Pinpoint the cell where the given text exists, returning its (X, Y) midpoint coordinate. 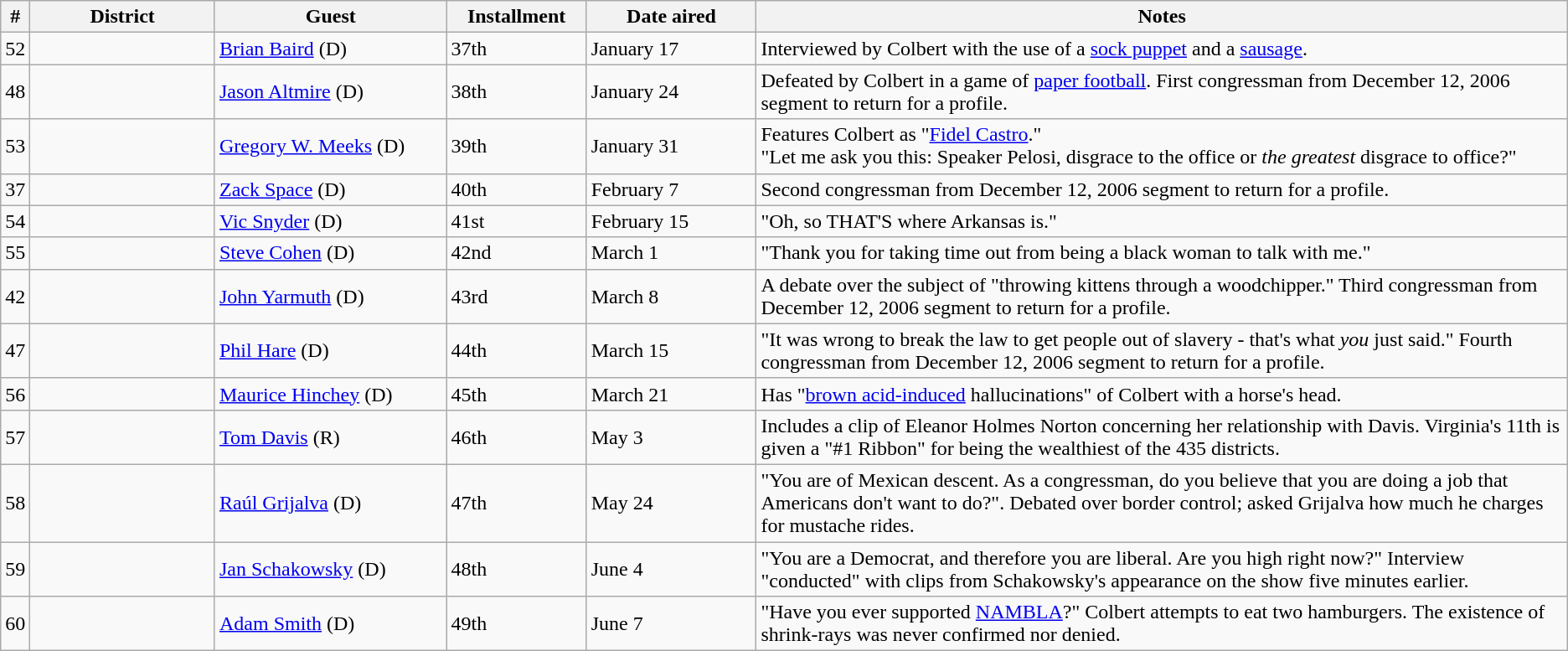
45th (516, 394)
Tom Davis (R) (330, 437)
57 (15, 437)
Installment (516, 17)
"Have you ever supported NAMBLA?" Colbert attempts to eat two hamburgers. The existence of shrink-rays was never confirmed nor denied. (1162, 623)
January 24 (672, 92)
February 7 (672, 189)
Date aired (672, 17)
54 (15, 221)
Defeated by Colbert in a game of paper football. First congressman from December 12, 2006 segment to return for a profile. (1162, 92)
Phil Hare (D) (330, 350)
June 7 (672, 623)
March 1 (672, 253)
43rd (516, 297)
February 15 (672, 221)
Interviewed by Colbert with the use of a sock puppet and a sausage. (1162, 49)
44th (516, 350)
37 (15, 189)
56 (15, 394)
41st (516, 221)
June 4 (672, 568)
52 (15, 49)
59 (15, 568)
42nd (516, 253)
Raúl Grijalva (D) (330, 503)
January 17 (672, 49)
40th (516, 189)
Adam Smith (D) (330, 623)
Steve Cohen (D) (330, 253)
Zack Space (D) (330, 189)
39th (516, 146)
Vic Snyder (D) (330, 221)
48th (516, 568)
January 31 (672, 146)
55 (15, 253)
"Thank you for taking time out from being a black woman to talk with me." (1162, 253)
47th (516, 503)
"Oh, so THAT'S where Arkansas is." (1162, 221)
Second congressman from December 12, 2006 segment to return for a profile. (1162, 189)
48 (15, 92)
May 3 (672, 437)
Jason Altmire (D) (330, 92)
May 24 (672, 503)
37th (516, 49)
42 (15, 297)
60 (15, 623)
Notes (1162, 17)
58 (15, 503)
Guest (330, 17)
March 15 (672, 350)
District (122, 17)
A debate over the subject of "throwing kittens through a woodchipper." Third congressman from December 12, 2006 segment to return for a profile. (1162, 297)
March 8 (672, 297)
March 21 (672, 394)
Features Colbert as "Fidel Castro." "Let me ask you this: Speaker Pelosi, disgrace to the office or the greatest disgrace to office?" (1162, 146)
53 (15, 146)
47 (15, 350)
46th (516, 437)
49th (516, 623)
John Yarmuth (D) (330, 297)
# (15, 17)
Brian Baird (D) (330, 49)
Has "brown acid-induced hallucinations" of Colbert with a horse's head. (1162, 394)
Maurice Hinchey (D) (330, 394)
Jan Schakowsky (D) (330, 568)
38th (516, 92)
Gregory W. Meeks (D) (330, 146)
